Determine the (x, y) coordinate at the center of the cell enclosing the given text.  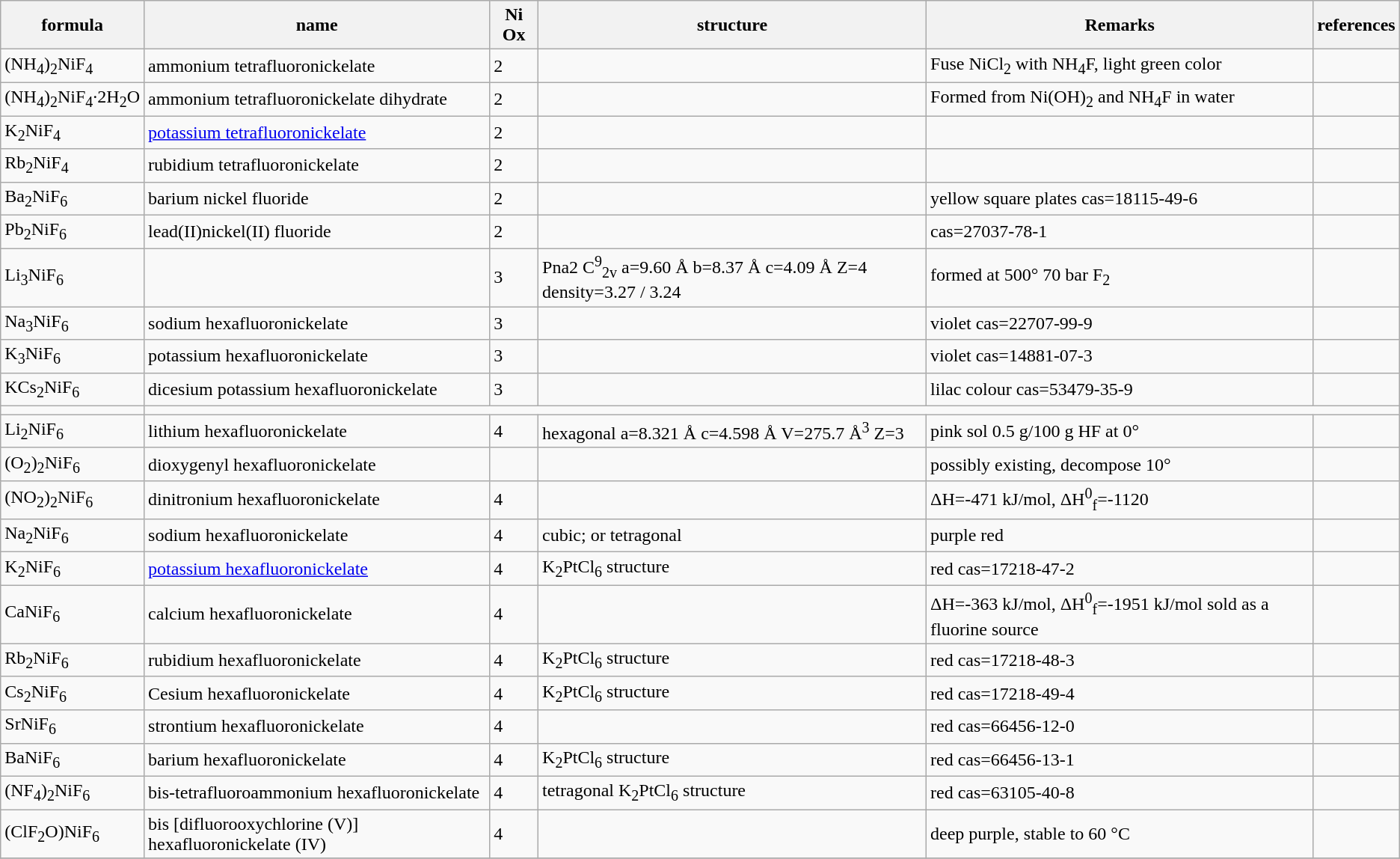
calcium hexafluoronickelate (317, 614)
barium hexafluoronickelate (317, 759)
purple red (1120, 536)
violet cas=22707-99-9 (1120, 323)
Pna2 C92v a=9.60 Å b=8.37 Å c=4.09 Å Z=4 density=3.27 / 3.24 (733, 278)
rubidium hexafluoronickelate (317, 660)
lead(II)nickel(II) fluoride (317, 232)
Li2NiF6 (73, 431)
red cas=66456-13-1 (1120, 759)
Cs2NiF6 (73, 693)
KCs2NiF6 (73, 389)
possibly existing, decompose 10° (1120, 464)
Rb2NiF6 (73, 660)
CaNiF6 (73, 614)
tetragonal K2PtCl6 structure (733, 792)
rubidium tetrafluoronickelate (317, 165)
(O2)2NiF6 (73, 464)
formula (73, 25)
(NH4)2NiF4 (73, 66)
deep purple, stable to 60 °C (1120, 834)
lithium hexafluoronickelate (317, 431)
Remarks (1120, 25)
(ClF2O)NiF6 (73, 834)
Ba2NiF6 (73, 198)
Pb2NiF6 (73, 232)
barium nickel fluoride (317, 198)
bis [difluorooxychlorine (V)] hexafluoronickelate (IV) (317, 834)
Ni Ox (515, 25)
dioxygenyl hexafluoronickelate (317, 464)
Cesium hexafluoronickelate (317, 693)
BaNiF6 (73, 759)
strontium hexafluoronickelate (317, 727)
ammonium tetrafluoronickelate dihydrate (317, 99)
yellow square plates cas=18115-49-6 (1120, 198)
K2NiF6 (73, 569)
Li3NiF6 (73, 278)
Formed from Ni(OH)2 and NH4F in water (1120, 99)
references (1357, 25)
potassium tetrafluoronickelate (317, 132)
Na2NiF6 (73, 536)
hexagonal a=8.321 Å c=4.598 Å V=275.7 Å3 Z=3 (733, 431)
pink sol 0.5 g/100 g HF at 0° (1120, 431)
cas=27037-78-1 (1120, 232)
dicesium potassium hexafluoronickelate (317, 389)
ΔH=-363 kJ/mol, ΔH0f=-1951 kJ/mol sold as a fluorine source (1120, 614)
Na3NiF6 (73, 323)
cubic; or tetragonal (733, 536)
(NF4)2NiF6 (73, 792)
K2NiF4 (73, 132)
lilac colour cas=53479-35-9 (1120, 389)
bis-tetrafluoroammonium hexafluoronickelate (317, 792)
(NO2)2NiF6 (73, 500)
red cas=66456-12-0 (1120, 727)
red cas=17218-48-3 (1120, 660)
red cas=63105-40-8 (1120, 792)
structure (733, 25)
dinitronium hexafluoronickelate (317, 500)
SrNiF6 (73, 727)
Rb2NiF4 (73, 165)
name (317, 25)
Fuse NiCl2 with NH4F, light green color (1120, 66)
ammonium tetrafluoronickelate (317, 66)
(NH4)2NiF4·2H2O (73, 99)
ΔH=-471 kJ/mol, ΔH0f=-1120 (1120, 500)
K3NiF6 (73, 356)
red cas=17218-49-4 (1120, 693)
red cas=17218-47-2 (1120, 569)
violet cas=14881-07-3 (1120, 356)
formed at 500° 70 bar F2 (1120, 278)
